Capture the cell that displays the provided text and extract its [X, Y] central coordinate. 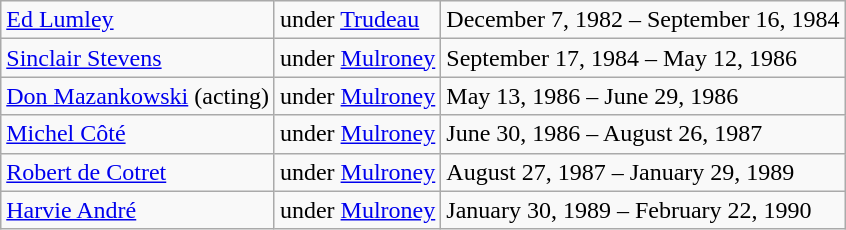
Sinclair Stevens [138, 58]
May 13, 1986 – June 29, 1986 [643, 96]
Robert de Cotret [138, 172]
under Trudeau [357, 20]
Don Mazankowski (acting) [138, 96]
December 7, 1982 – September 16, 1984 [643, 20]
Ed Lumley [138, 20]
January 30, 1989 – February 22, 1990 [643, 210]
September 17, 1984 – May 12, 1986 [643, 58]
Michel Côté [138, 134]
August 27, 1987 – January 29, 1989 [643, 172]
June 30, 1986 – August 26, 1987 [643, 134]
Harvie André [138, 210]
